Capture the cell that displays the provided text and extract its (X, Y) central coordinate. 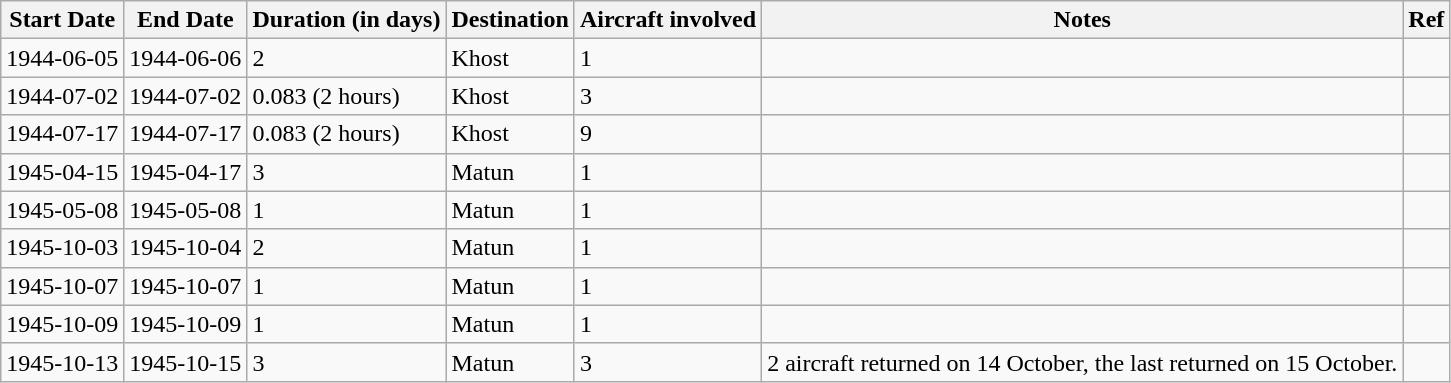
End Date (186, 20)
Destination (510, 20)
1945-04-15 (62, 172)
1944-06-05 (62, 58)
1944-06-06 (186, 58)
Start Date (62, 20)
Ref (1426, 20)
9 (668, 134)
Duration (in days) (346, 20)
1945-10-04 (186, 248)
1945-10-03 (62, 248)
Aircraft involved (668, 20)
Notes (1082, 20)
1945-10-15 (186, 362)
1945-04-17 (186, 172)
1945-10-13 (62, 362)
2 aircraft returned on 14 October, the last returned on 15 October. (1082, 362)
